Return the (x, y) coordinate for the center point of the cell that contains the specified text.  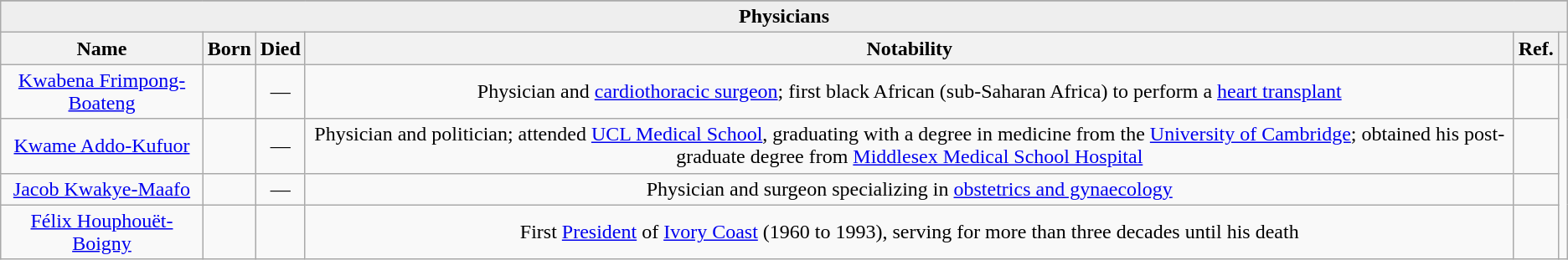
Died (280, 48)
Kwabena Frimpong-Boateng (102, 92)
Jacob Kwakye-Maafo (102, 189)
First President of Ivory Coast (1960 to 1993), serving for more than three decades until his death (910, 232)
Physician and cardiothoracic surgeon; first black African (sub-Saharan Africa) to perform a heart transplant (910, 92)
Kwame Addo-Kufuor (102, 145)
Félix Houphouët-Boigny (102, 232)
Notability (910, 48)
Physicians (784, 17)
Name (102, 48)
Ref. (1536, 48)
Physician and surgeon specializing in obstetrics and gynaecology (910, 189)
Born (230, 48)
